Locate the cell with the specified text and output its [x, y] center coordinate. 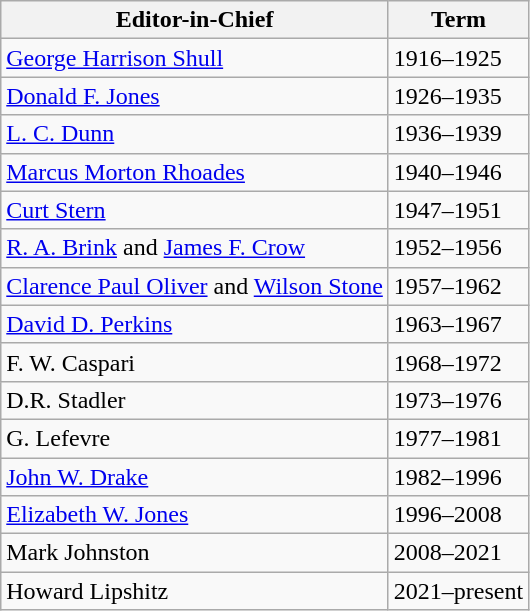
1926–1935 [458, 96]
Editor-in-Chief [195, 20]
R. A. Brink and James F. Crow [195, 248]
1963–1967 [458, 324]
Marcus Morton Rhoades [195, 172]
1957–1962 [458, 286]
David D. Perkins [195, 324]
1996–2008 [458, 515]
1940–1946 [458, 172]
Clarence Paul Oliver and Wilson Stone [195, 286]
1977–1981 [458, 438]
John W. Drake [195, 477]
1947–1951 [458, 210]
1952–1956 [458, 248]
1982–1996 [458, 477]
2008–2021 [458, 553]
1968–1972 [458, 362]
G. Lefevre [195, 438]
Term [458, 20]
Mark Johnston [195, 553]
2021–present [458, 591]
Howard Lipshitz [195, 591]
D.R. Stadler [195, 400]
1936–1939 [458, 134]
1916–1925 [458, 58]
Elizabeth W. Jones [195, 515]
Donald F. Jones [195, 96]
George Harrison Shull [195, 58]
1973–1976 [458, 400]
F. W. Caspari [195, 362]
L. C. Dunn [195, 134]
Curt Stern [195, 210]
